Extract the [x, y] coordinate from the center of the cell holding the provided text.  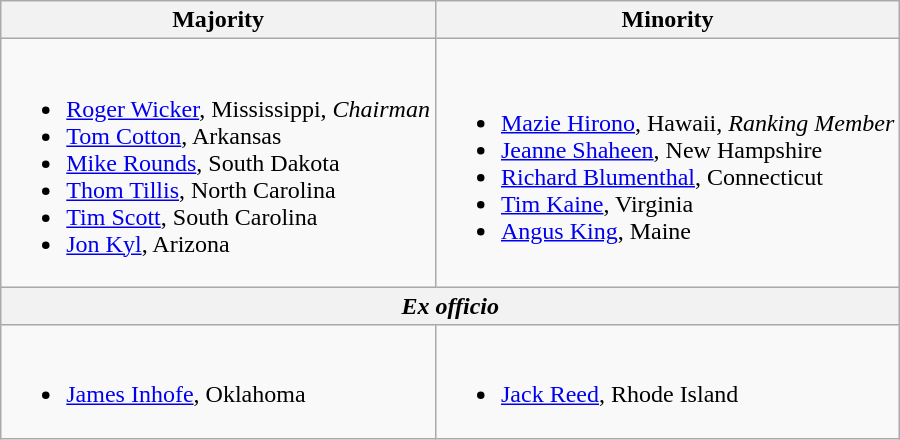
James Inhofe, Oklahoma [218, 382]
Roger Wicker, Mississippi, ChairmanTom Cotton, ArkansasMike Rounds, South DakotaThom Tillis, North CarolinaTim Scott, South CarolinaJon Kyl, Arizona [218, 163]
Mazie Hirono, Hawaii, Ranking MemberJeanne Shaheen, New HampshireRichard Blumenthal, ConnecticutTim Kaine, VirginiaAngus King, Maine [667, 163]
Minority [667, 20]
Ex officio [450, 306]
Jack Reed, Rhode Island [667, 382]
Majority [218, 20]
